Scan for the cell matching the given text and deliver its [X, Y] coordinate at center. 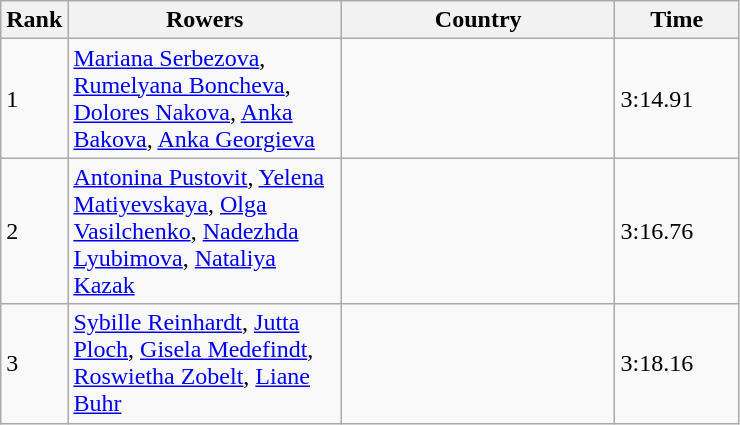
3:16.76 [677, 231]
1 [34, 98]
Rowers [205, 20]
Country [478, 20]
Sybille Reinhardt, Jutta Ploch, Gisela Medefindt, Roswietha Zobelt, Liane Buhr [205, 364]
2 [34, 231]
3:14.91 [677, 98]
Rank [34, 20]
Time [677, 20]
Mariana Serbezova, Rumelyana Boncheva, Dolores Nakova, Anka Bakova, Anka Georgieva [205, 98]
3 [34, 364]
Antonina Pustovit, Yelena Matiyevskaya, Olga Vasilchenko, Nadezhda Lyubimova, Nataliya Kazak [205, 231]
3:18.16 [677, 364]
